Return [x, y] of the center of cell containing provided text 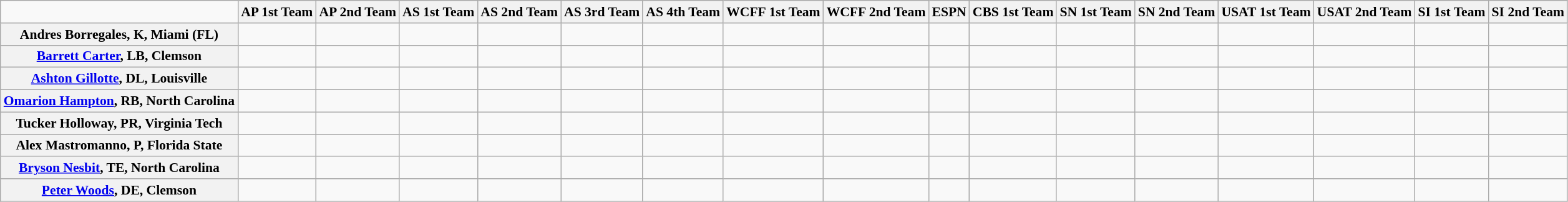
Andres Borregales, K, Miami (FL) [119, 34]
WCFF 2nd Team [876, 12]
ESPN [948, 12]
AS 1st Team [438, 12]
Alex Mastromanno, P, Florida State [119, 146]
SI 1st Team [1451, 12]
AS 2nd Team [519, 12]
Omarion Hampton, RB, North Carolina [119, 101]
SI 2nd Team [1529, 12]
AP 1st Team [277, 12]
Ashton Gillotte, DL, Louisville [119, 79]
USAT 1st Team [1265, 12]
AP 2nd Team [358, 12]
AS 3rd Team [601, 12]
Peter Woods, DE, Clemson [119, 190]
Barrett Carter, LB, Clemson [119, 56]
SN 1st Team [1096, 12]
USAT 2nd Team [1365, 12]
AS 4th Team [683, 12]
Bryson Nesbit, TE, North Carolina [119, 168]
WCFF 1st Team [773, 12]
SN 2nd Team [1177, 12]
CBS 1st Team [1013, 12]
Tucker Holloway, PR, Virginia Tech [119, 123]
